Capture the cell that displays the provided text and extract its (X, Y) central coordinate. 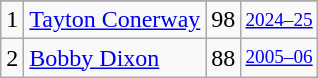
2005–06 (279, 58)
88 (224, 58)
1 (12, 20)
2 (12, 58)
Tayton Conerway (115, 20)
98 (224, 20)
2024–25 (279, 20)
Bobby Dixon (115, 58)
